From the cell containing the given text, extract its center point as [X, Y] coordinate. 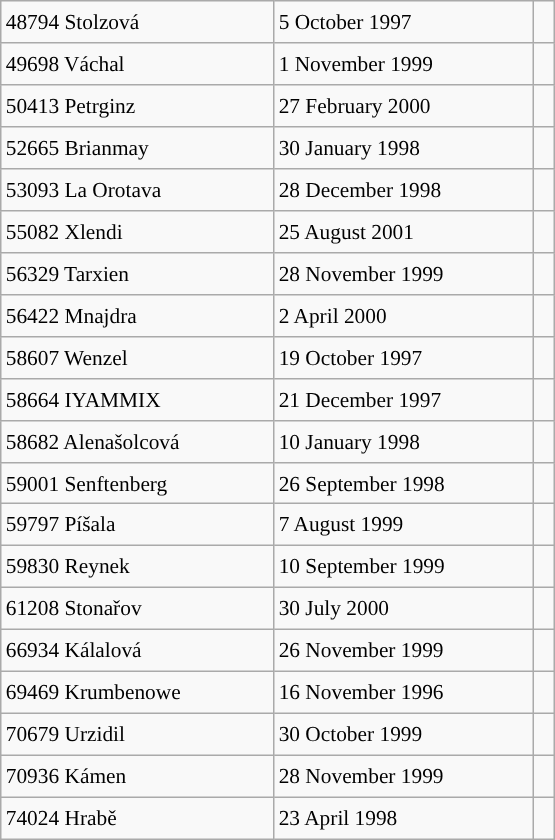
59830 Reynek [138, 567]
58664 IYAMMIX [138, 399]
1 November 1999 [404, 64]
50413 Petrginz [138, 106]
53093 La Orotava [138, 190]
5 October 1997 [404, 22]
59001 Senftenberg [138, 483]
58682 Alenašolcová [138, 441]
58607 Wenzel [138, 357]
52665 Brianmay [138, 148]
61208 Stonařov [138, 609]
16 November 1996 [404, 693]
10 September 1999 [404, 567]
48794 Stolzová [138, 22]
70936 Kámen [138, 776]
66934 Kálalová [138, 651]
23 April 1998 [404, 818]
26 September 1998 [404, 483]
21 December 1997 [404, 399]
56422 Mnajdra [138, 315]
56329 Tarxien [138, 274]
70679 Urzidil [138, 735]
19 October 1997 [404, 357]
28 December 1998 [404, 190]
74024 Hrabě [138, 818]
25 August 2001 [404, 232]
27 February 2000 [404, 106]
49698 Váchal [138, 64]
30 January 1998 [404, 148]
69469 Krumbenowe [138, 693]
7 August 1999 [404, 525]
55082 Xlendi [138, 232]
59797 Píšala [138, 525]
26 November 1999 [404, 651]
30 October 1999 [404, 735]
10 January 1998 [404, 441]
2 April 2000 [404, 315]
30 July 2000 [404, 609]
